Locate the cell with the specified text and output its [x, y] center coordinate. 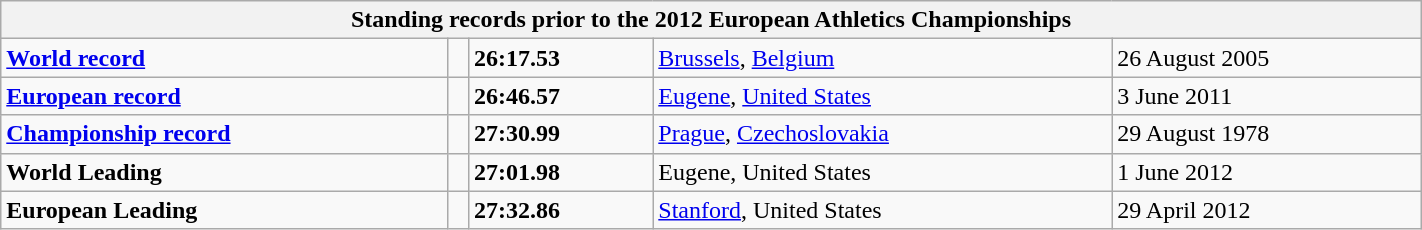
European Leading [224, 210]
Championship record [224, 134]
27:30.99 [561, 134]
29 August 1978 [1267, 134]
Standing records prior to the 2012 European Athletics Championships [711, 20]
European record [224, 96]
26:46.57 [561, 96]
Prague, Czechoslovakia [882, 134]
Stanford, United States [882, 210]
26 August 2005 [1267, 58]
3 June 2011 [1267, 96]
World Leading [224, 172]
1 June 2012 [1267, 172]
27:01.98 [561, 172]
World record [224, 58]
27:32.86 [561, 210]
Brussels, Belgium [882, 58]
29 April 2012 [1267, 210]
26:17.53 [561, 58]
